Capture the cell that displays the provided text and extract its [x, y] central coordinate. 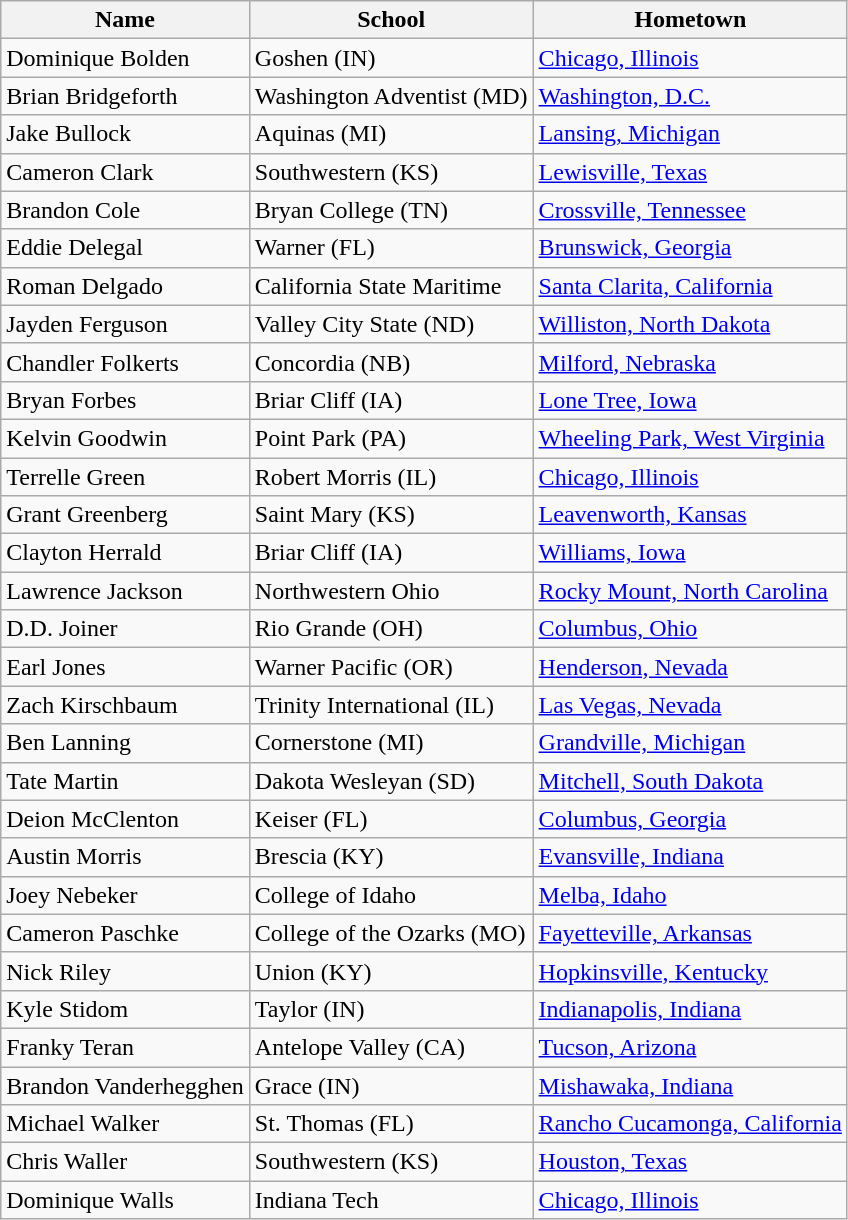
Fayetteville, Arkansas [690, 933]
Wheeling Park, West Virginia [690, 438]
Rocky Mount, North Carolina [690, 591]
College of the Ozarks (MO) [391, 933]
Melba, Idaho [690, 895]
Henderson, Nevada [690, 667]
Eddie Delegal [126, 248]
Lawrence Jackson [126, 591]
Zach Kirschbaum [126, 705]
Goshen (IN) [391, 58]
Jake Bullock [126, 134]
Name [126, 20]
Las Vegas, Nevada [690, 705]
Austin Morris [126, 857]
Terrelle Green [126, 477]
Hopkinsville, Kentucky [690, 971]
Ben Lanning [126, 743]
Warner Pacific (OR) [391, 667]
Leavenworth, Kansas [690, 515]
School [391, 20]
Michael Walker [126, 1124]
Roman Delgado [126, 286]
Indiana Tech [391, 1200]
California State Maritime [391, 286]
Aquinas (MI) [391, 134]
Kyle Stidom [126, 1009]
Cameron Clark [126, 172]
Concordia (NB) [391, 362]
Trinity International (IL) [391, 705]
Houston, Texas [690, 1162]
Brandon Cole [126, 210]
Dominique Walls [126, 1200]
Brandon Vanderhegghen [126, 1085]
Bryan College (TN) [391, 210]
Crossville, Tennessee [690, 210]
Grace (IN) [391, 1085]
Brian Bridgeforth [126, 96]
Tate Martin [126, 781]
St. Thomas (FL) [391, 1124]
Rancho Cucamonga, California [690, 1124]
Chandler Folkerts [126, 362]
Mitchell, South Dakota [690, 781]
Jayden Ferguson [126, 324]
Brunswick, Georgia [690, 248]
Lansing, Michigan [690, 134]
Clayton Herrald [126, 553]
Deion McClenton [126, 819]
Santa Clarita, California [690, 286]
Warner (FL) [391, 248]
Lewisville, Texas [690, 172]
Earl Jones [126, 667]
Dominique Bolden [126, 58]
Rio Grande (OH) [391, 629]
Williams, Iowa [690, 553]
Franky Teran [126, 1047]
Mishawaka, Indiana [690, 1085]
Washington Adventist (MD) [391, 96]
Taylor (IN) [391, 1009]
Grant Greenberg [126, 515]
Indianapolis, Indiana [690, 1009]
Williston, North Dakota [690, 324]
Robert Morris (IL) [391, 477]
Antelope Valley (CA) [391, 1047]
Keiser (FL) [391, 819]
Saint Mary (KS) [391, 515]
Tucson, Arizona [690, 1047]
Columbus, Georgia [690, 819]
Nick Riley [126, 971]
Brescia (KY) [391, 857]
Columbus, Ohio [690, 629]
Valley City State (ND) [391, 324]
Milford, Nebraska [690, 362]
Washington, D.C. [690, 96]
Bryan Forbes [126, 400]
Northwestern Ohio [391, 591]
College of Idaho [391, 895]
Dakota Wesleyan (SD) [391, 781]
Cameron Paschke [126, 933]
Lone Tree, Iowa [690, 400]
Cornerstone (MI) [391, 743]
D.D. Joiner [126, 629]
Point Park (PA) [391, 438]
Evansville, Indiana [690, 857]
Union (KY) [391, 971]
Hometown [690, 20]
Kelvin Goodwin [126, 438]
Chris Waller [126, 1162]
Grandville, Michigan [690, 743]
Joey Nebeker [126, 895]
